Pinpoint the cell where the given text exists, returning its [x, y] midpoint coordinate. 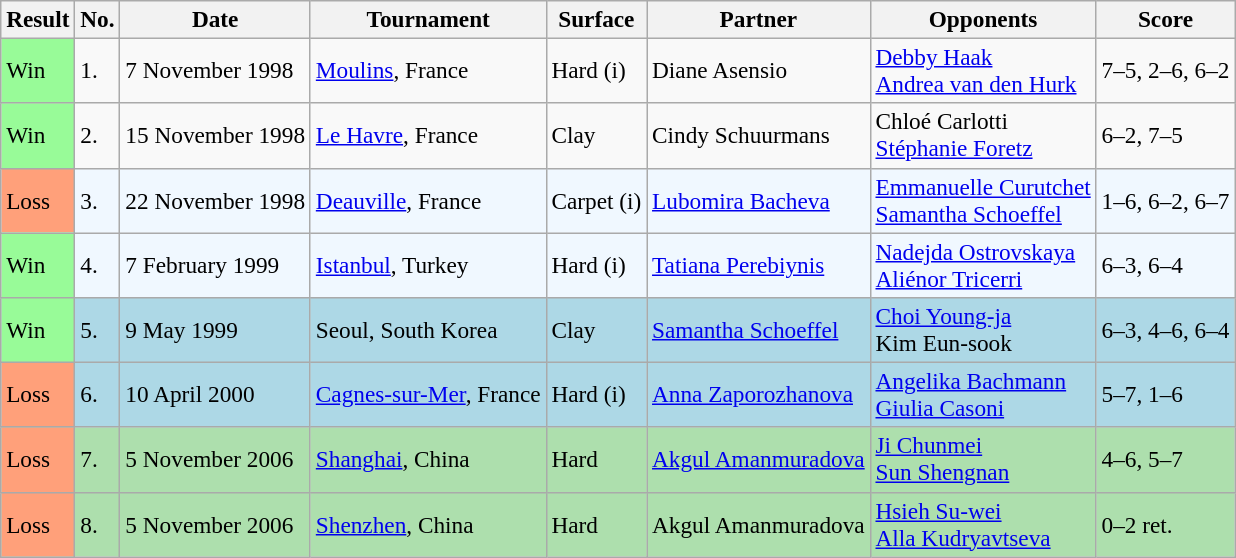
6–3, 6–4 [1166, 264]
7 November 1998 [215, 70]
5. [98, 330]
0–2 ret. [1166, 524]
Deauville, France [428, 200]
Carpet (i) [596, 200]
Result [38, 19]
No. [98, 19]
2. [98, 136]
6. [98, 394]
Shenzhen, China [428, 524]
7. [98, 460]
Surface [596, 19]
Diane Asensio [758, 70]
Shanghai, China [428, 460]
Le Havre, France [428, 136]
6–2, 7–5 [1166, 136]
Choi Young-ja Kim Eun-sook [983, 330]
4. [98, 264]
Hsieh Su-wei Alla Kudryavtseva [983, 524]
Ji Chunmei Sun Shengnan [983, 460]
Debby Haak Andrea van den Hurk [983, 70]
Tournament [428, 19]
7–5, 2–6, 6–2 [1166, 70]
9 May 1999 [215, 330]
Istanbul, Turkey [428, 264]
Samantha Schoeffel [758, 330]
3. [98, 200]
10 April 2000 [215, 394]
4–6, 5–7 [1166, 460]
1. [98, 70]
Date [215, 19]
Tatiana Perebiynis [758, 264]
15 November 1998 [215, 136]
5–7, 1–6 [1166, 394]
Opponents [983, 19]
Anna Zaporozhanova [758, 394]
Moulins, France [428, 70]
Chloé Carlotti Stéphanie Foretz [983, 136]
Cindy Schuurmans [758, 136]
Nadejda Ostrovskaya Aliénor Tricerri [983, 264]
Emmanuelle Curutchet Samantha Schoeffel [983, 200]
Lubomira Bacheva [758, 200]
Cagnes-sur-Mer, France [428, 394]
1–6, 6–2, 6–7 [1166, 200]
6–3, 4–6, 6–4 [1166, 330]
22 November 1998 [215, 200]
8. [98, 524]
7 February 1999 [215, 264]
Seoul, South Korea [428, 330]
Score [1166, 19]
Angelika Bachmann Giulia Casoni [983, 394]
Partner [758, 19]
